Detect which cell encompasses the target text, then output its [X, Y] center coordinate. 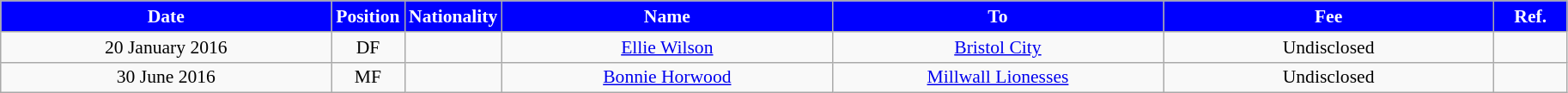
Fee [1329, 16]
Bonnie Horwood [666, 77]
To [998, 16]
Name [666, 16]
Bristol City [998, 47]
Position [368, 16]
Date [167, 16]
MF [368, 77]
20 January 2016 [167, 47]
30 June 2016 [167, 77]
Millwall Lionesses [998, 77]
Nationality [453, 16]
Ellie Wilson [666, 47]
DF [368, 47]
Ref. [1530, 16]
